Provide the (x, y) coordinate of the cell's center where the given text is located.  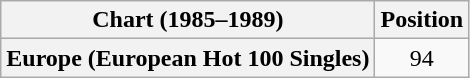
Position (422, 20)
94 (422, 58)
Europe (European Hot 100 Singles) (188, 58)
Chart (1985–1989) (188, 20)
